Return the [x, y] coordinate for the center point of the cell that contains the specified text.  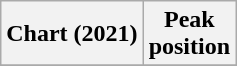
Chart (2021) [72, 34]
Peak position [189, 34]
